Pinpoint the cell where the given text exists, returning its [X, Y] midpoint coordinate. 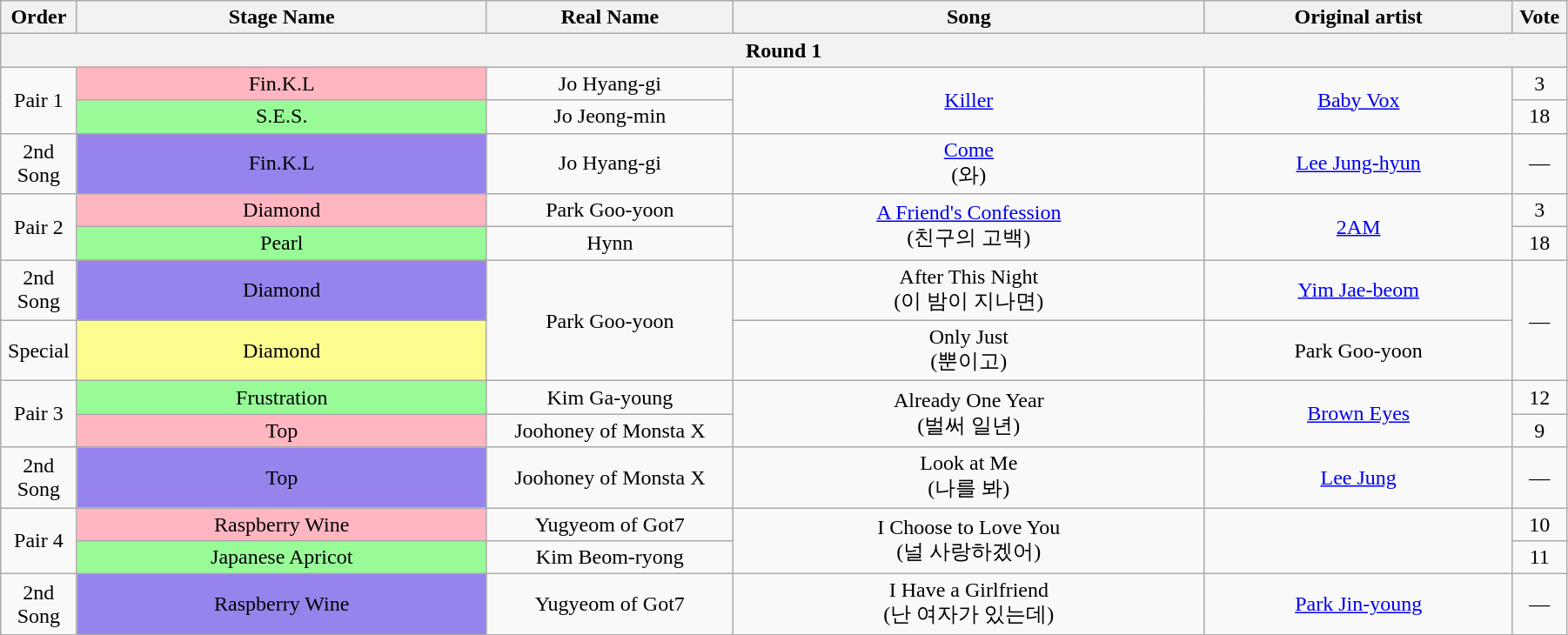
Park Jin-young [1358, 605]
Pair 3 [38, 414]
I Have a Girlfriend(난 여자가 있는데) [968, 605]
Round 1 [784, 50]
Already One Year(벌써 일년) [968, 414]
Pair 4 [38, 541]
After This Night(이 밤이 지나면) [968, 291]
Original artist [1358, 17]
Song [968, 17]
Kim Beom-ryong [609, 558]
2AM [1358, 227]
Brown Eyes [1358, 414]
Come(와) [968, 164]
Real Name [609, 17]
10 [1539, 525]
Order [38, 17]
Stage Name [282, 17]
Lee Jung-hyun [1358, 164]
12 [1539, 398]
11 [1539, 558]
S.E.S. [282, 117]
9 [1539, 431]
Vote [1539, 17]
Japanese Apricot [282, 558]
Yim Jae-beom [1358, 291]
Frustration [282, 398]
Killer [968, 100]
Pearl [282, 244]
A Friend's Confession(친구의 고백) [968, 227]
Look at Me(나를 봐) [968, 478]
Baby Vox [1358, 100]
Lee Jung [1358, 478]
Hynn [609, 244]
Jo Jeong-min [609, 117]
Pair 2 [38, 227]
Kim Ga-young [609, 398]
Pair 1 [38, 100]
Only Just(뿐이고) [968, 351]
I Choose to Love You(널 사랑하겠어) [968, 541]
Special [38, 351]
